From the cell containing the given text, extract its center point as (X, Y) coordinate. 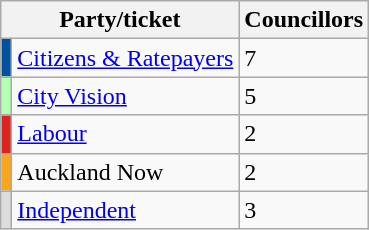
Councillors (304, 20)
Independent (126, 210)
7 (304, 58)
Labour (126, 134)
Citizens & Ratepayers (126, 58)
5 (304, 96)
3 (304, 210)
City Vision (126, 96)
Party/ticket (120, 20)
Auckland Now (126, 172)
